Identify which cell holds the provided text, then report its (x, y) central coordinate. 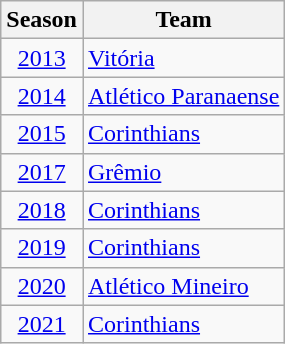
2017 (42, 172)
Season (42, 20)
2019 (42, 248)
Vitória (183, 58)
2015 (42, 134)
2018 (42, 210)
2021 (42, 324)
2013 (42, 58)
2014 (42, 96)
Team (183, 20)
Atlético Mineiro (183, 286)
2020 (42, 286)
Atlético Paranaense (183, 96)
Grêmio (183, 172)
